Extract the [X, Y] coordinate from the center of the cell holding the provided text.  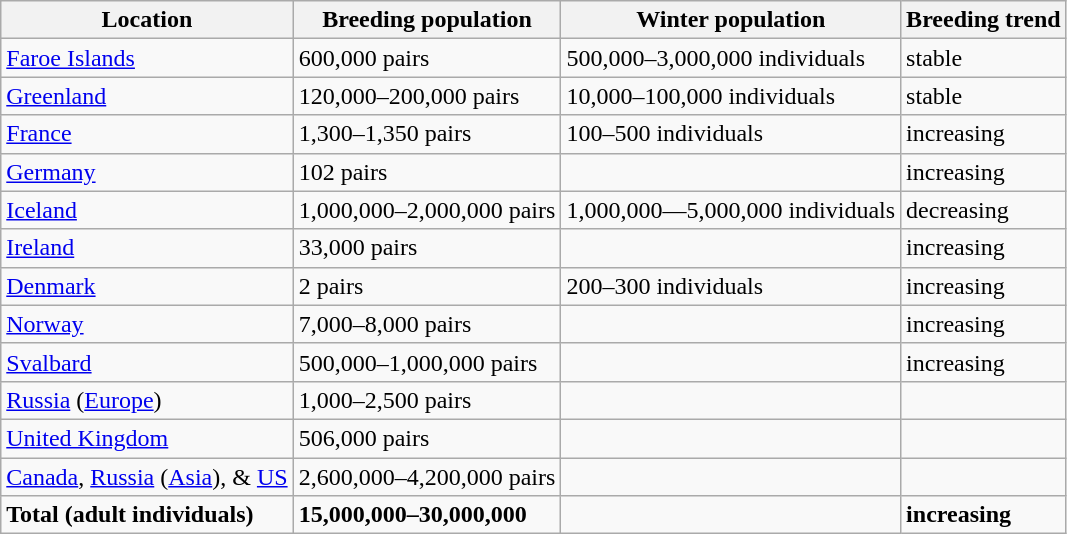
Denmark [147, 286]
Russia (Europe) [147, 400]
Ireland [147, 248]
506,000 pairs [427, 438]
Germany [147, 172]
600,000 pairs [427, 58]
2 pairs [427, 286]
Norway [147, 324]
Greenland [147, 96]
France [147, 134]
200–300 individuals [731, 286]
1,000–2,500 pairs [427, 400]
decreasing [984, 210]
Svalbard [147, 362]
Breeding population [427, 20]
Iceland [147, 210]
102 pairs [427, 172]
33,000 pairs [427, 248]
Faroe Islands [147, 58]
Winter population [731, 20]
2,600,000–4,200,000 pairs [427, 477]
Total (adult individuals) [147, 515]
10,000–100,000 individuals [731, 96]
500,000–1,000,000 pairs [427, 362]
500,000–3,000,000 individuals [731, 58]
1,300–1,350 pairs [427, 134]
Canada, Russia (Asia), & US [147, 477]
7,000–8,000 pairs [427, 324]
United Kingdom [147, 438]
1,000,000–2,000,000 pairs [427, 210]
15,000,000–30,000,000 [427, 515]
Location [147, 20]
100–500 individuals [731, 134]
Breeding trend [984, 20]
120,000–200,000 pairs [427, 96]
1,000,000—5,000,000 individuals [731, 210]
